From the cell containing the given text, extract its center point as [X, Y] coordinate. 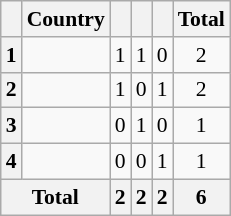
4 [12, 162]
3 [12, 126]
6 [202, 197]
Country [66, 19]
